From the cell containing the given text, extract its center point as (x, y) coordinate. 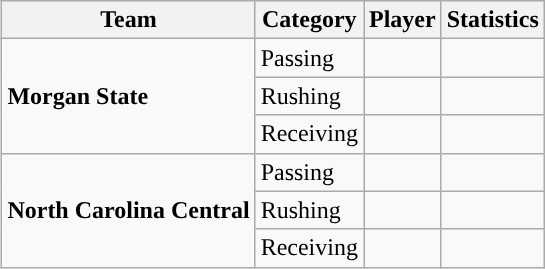
Category (309, 20)
North Carolina Central (128, 210)
Morgan State (128, 96)
Player (403, 20)
Statistics (492, 20)
Team (128, 20)
